Capture the cell that displays the provided text and extract its (X, Y) central coordinate. 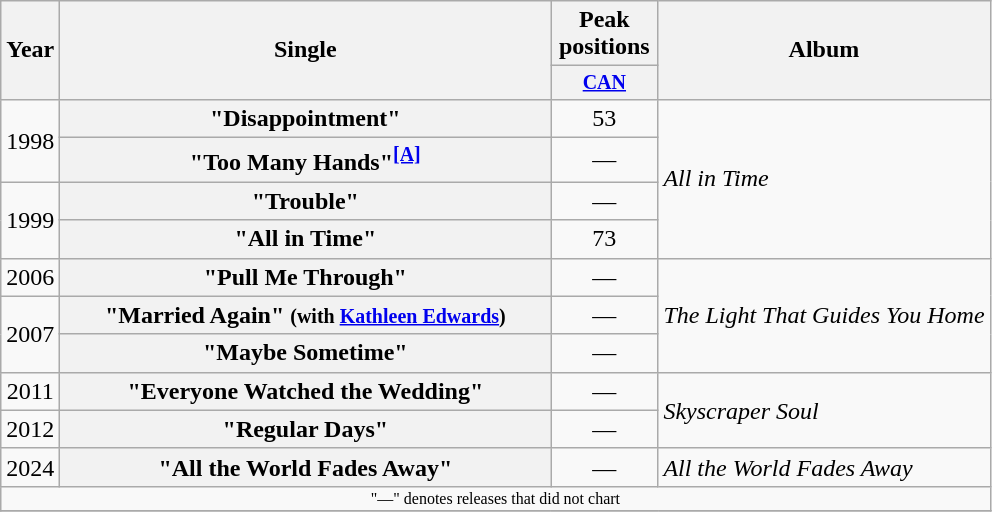
2007 (30, 334)
Skyscraper Soul (824, 410)
"All the World Fades Away" (306, 467)
"All in Time" (306, 239)
Album (824, 50)
1998 (30, 140)
"Maybe Sometime" (306, 353)
"—" denotes releases that did not chart (496, 498)
Year (30, 50)
All the World Fades Away (824, 467)
Single (306, 50)
"Everyone Watched the Wedding" (306, 391)
"Too Many Hands"[A] (306, 160)
73 (604, 239)
53 (604, 118)
2011 (30, 391)
CAN (604, 82)
2012 (30, 429)
"Married Again" (with Kathleen Edwards) (306, 315)
"Disappointment" (306, 118)
Peak positions (604, 34)
"Regular Days" (306, 429)
2024 (30, 467)
"Pull Me Through" (306, 277)
"Trouble" (306, 201)
1999 (30, 220)
The Light That Guides You Home (824, 315)
All in Time (824, 178)
2006 (30, 277)
